Scan for the cell matching the given text and deliver its [X, Y] coordinate at center. 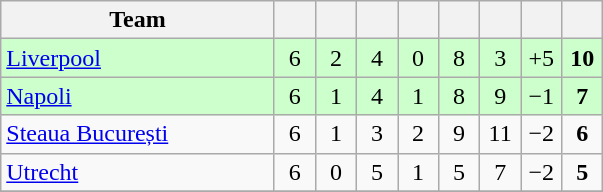
11 [500, 134]
Steaua București [138, 134]
Napoli [138, 96]
Team [138, 20]
Liverpool [138, 58]
−1 [542, 96]
+5 [542, 58]
10 [582, 58]
Utrecht [138, 172]
